Capture the cell that displays the provided text and extract its [X, Y] central coordinate. 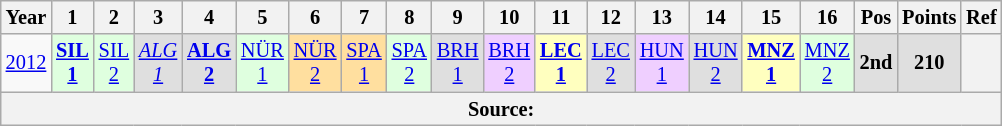
LEC2 [611, 63]
15 [770, 17]
BRH1 [458, 63]
10 [509, 17]
12 [611, 17]
Year [26, 17]
4 [209, 17]
MNZ2 [828, 63]
SPA1 [364, 63]
Pos [876, 17]
1 [72, 17]
16 [828, 17]
14 [716, 17]
MNZ1 [770, 63]
5 [262, 17]
Source: [502, 109]
2 [114, 17]
HUN2 [716, 63]
210 [929, 63]
13 [662, 17]
3 [158, 17]
ALG1 [158, 63]
7 [364, 17]
SIL1 [72, 63]
SIL2 [114, 63]
NÜR1 [262, 63]
Points [929, 17]
8 [410, 17]
LEC1 [561, 63]
HUN1 [662, 63]
11 [561, 17]
NÜR2 [316, 63]
Ref [981, 17]
SPA2 [410, 63]
2012 [26, 63]
9 [458, 17]
BRH2 [509, 63]
2nd [876, 63]
6 [316, 17]
ALG2 [209, 63]
